For the text-containing cell, return its midpoint in (x, y) coordinate format. 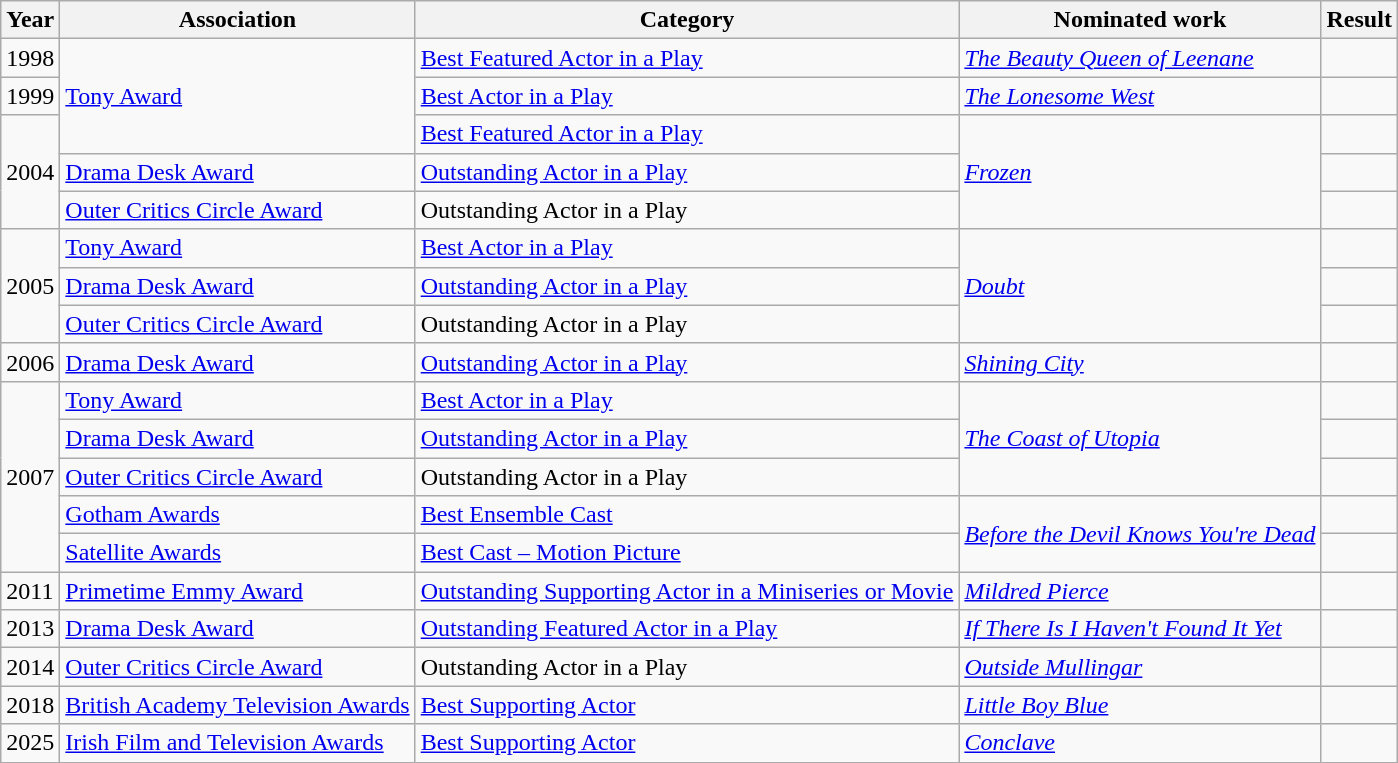
Association (238, 20)
2005 (30, 286)
Best Ensemble Cast (687, 515)
Outstanding Supporting Actor in a Miniseries or Movie (687, 591)
Gotham Awards (238, 515)
Satellite Awards (238, 553)
2014 (30, 667)
The Lonesome West (1140, 96)
1999 (30, 96)
The Beauty Queen of Leenane (1140, 58)
2007 (30, 476)
Conclave (1140, 743)
Nominated work (1140, 20)
Year (30, 20)
Best Cast – Motion Picture (687, 553)
2013 (30, 629)
Result (1359, 20)
If There Is I Haven't Found It Yet (1140, 629)
Little Boy Blue (1140, 705)
Primetime Emmy Award (238, 591)
2025 (30, 743)
British Academy Television Awards (238, 705)
1998 (30, 58)
Frozen (1140, 172)
2011 (30, 591)
Doubt (1140, 286)
The Coast of Utopia (1140, 438)
2006 (30, 362)
Category (687, 20)
Mildred Pierce (1140, 591)
Before the Devil Knows You're Dead (1140, 534)
Outstanding Featured Actor in a Play (687, 629)
Irish Film and Television Awards (238, 743)
Shining City (1140, 362)
2018 (30, 705)
2004 (30, 172)
Outside Mullingar (1140, 667)
